For the text-containing cell, return its midpoint in [x, y] coordinate format. 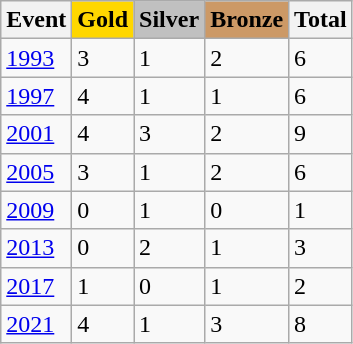
2013 [36, 248]
2005 [36, 172]
Event [36, 20]
2021 [36, 324]
1997 [36, 96]
2001 [36, 134]
8 [321, 324]
2009 [36, 210]
2017 [36, 286]
Bronze [247, 20]
Total [321, 20]
Silver [170, 20]
1993 [36, 58]
9 [321, 134]
Gold [103, 20]
